Extract the [X, Y] coordinate from the center of the cell holding the provided text.  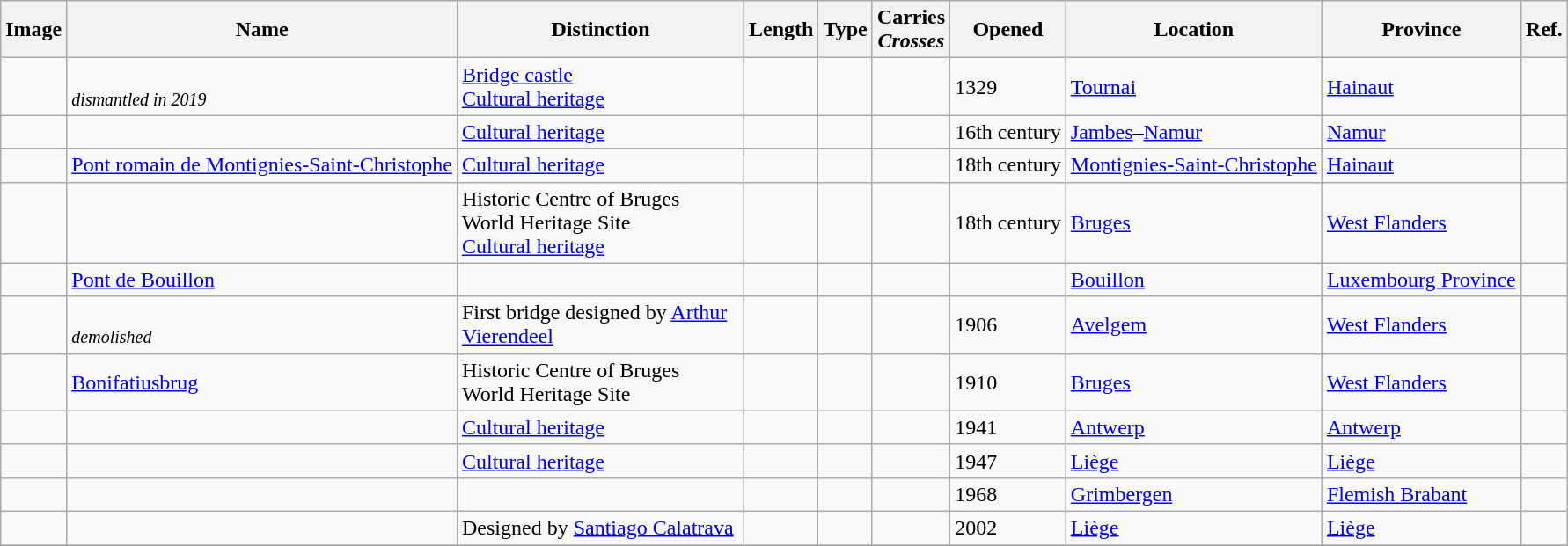
Type [845, 30]
1941 [1008, 427]
Pont romain de Montignies-Saint-Christophe [262, 165]
1910 [1008, 382]
CarriesCrosses [911, 30]
Distinction [600, 30]
dismantled in 2019 [262, 86]
Bridge castle Cultural heritage [600, 86]
First bridge designed by Arthur Vierendeel [600, 325]
16th century [1008, 132]
1947 [1008, 461]
Name [262, 30]
Avelgem [1193, 325]
Designed by Santiago Calatrava [600, 528]
Location [1193, 30]
Namur [1421, 132]
Province [1421, 30]
Length [781, 30]
Opened [1008, 30]
Luxembourg Province [1421, 280]
Flemish Brabant [1421, 494]
Jambes–Namur [1193, 132]
Bonifatiusbrug [262, 382]
1906 [1008, 325]
Montignies-Saint-Christophe [1193, 165]
Historic Centre of Bruges World Heritage Site [600, 382]
2002 [1008, 528]
Pont de Bouillon [262, 280]
Tournai [1193, 86]
Historic Centre of Bruges World Heritage Site Cultural heritage [600, 222]
demolished [262, 325]
Ref. [1543, 30]
Bouillon [1193, 280]
Grimbergen [1193, 494]
Image [33, 30]
1968 [1008, 494]
1329 [1008, 86]
